Capture the cell that displays the provided text and extract its (X, Y) central coordinate. 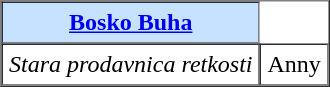
Stara prodavnica retkosti (132, 65)
Bosko Buha (132, 23)
Anny (294, 65)
